Determine the [X, Y] coordinate at the center of the cell enclosing the given text.  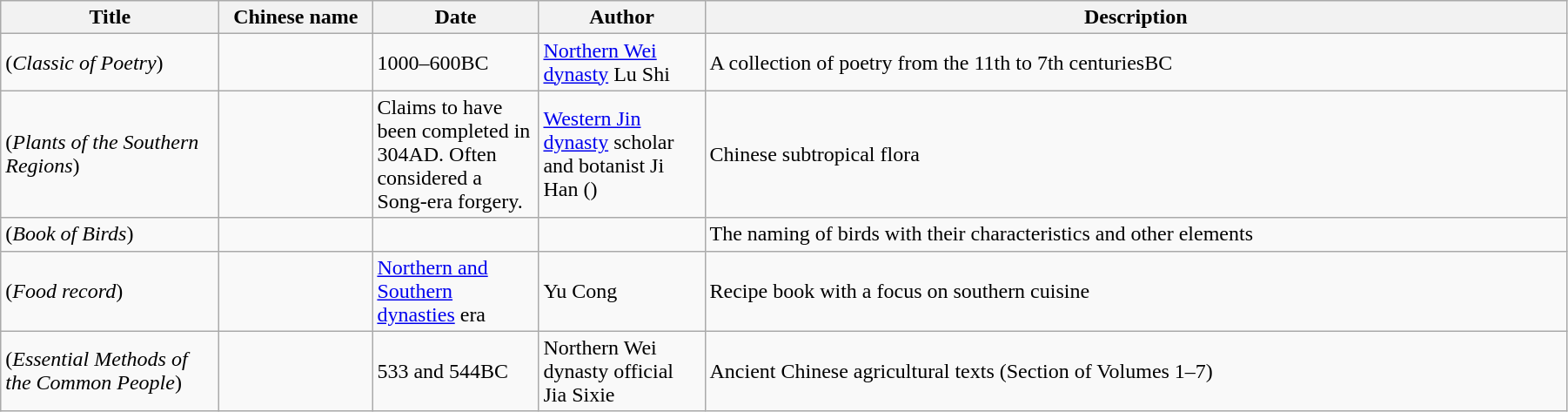
Western Jin dynasty scholar and botanist Ji Han () [621, 154]
Ancient Chinese agricultural texts (Section of Volumes 1–7) [1136, 371]
A collection of poetry from the 11th to 7th centuriesBC [1136, 63]
1000–600BC [456, 63]
(Book of Birds) [110, 234]
(Essential Methods of the Common People) [110, 371]
Northern and Southern dynasties era [456, 291]
Description [1136, 17]
Claims to have been completed in 304AD. Often considered a Song-era forgery. [456, 154]
Recipe book with a focus on southern cuisine [1136, 291]
Northern Wei dynasty official Jia Sixie [621, 371]
(Food record) [110, 291]
The naming of birds with their characteristics and other elements [1136, 234]
Author [621, 17]
Date [456, 17]
Title [110, 17]
Chinese subtropical flora [1136, 154]
(Plants of the Southern Regions) [110, 154]
Yu Cong [621, 291]
(Classic of Poetry) [110, 63]
533 and 544BC [456, 371]
Chinese name [296, 17]
Northern Wei dynasty Lu Shi [621, 63]
